Scan for the cell matching the given text and deliver its [x, y] coordinate at center. 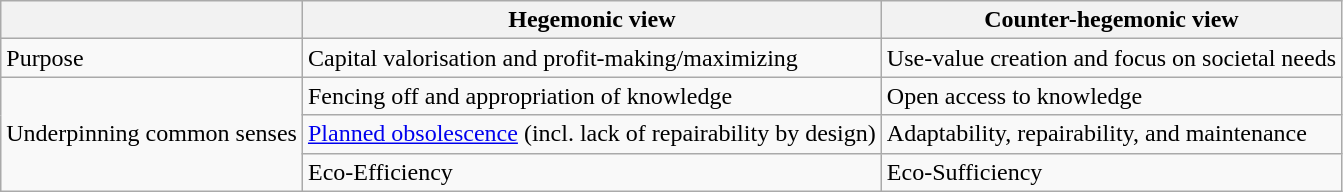
Purpose [152, 58]
Eco-Sufficiency [1111, 172]
Underpinning common senses [152, 134]
Fencing off and appropriation of knowledge [592, 96]
Open access to knowledge [1111, 96]
Capital valorisation and profit-making/maximizing [592, 58]
Planned obsolescence (incl. lack of repairability by design) [592, 134]
Counter-hegemonic view [1111, 20]
Adaptability, repairability, and maintenance [1111, 134]
Eco-Efficiency [592, 172]
Use-value creation and focus on societal needs [1111, 58]
Hegemonic view [592, 20]
